Determine the (X, Y) coordinate at the center of the cell enclosing the given text.  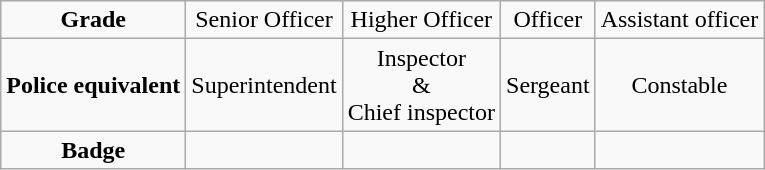
Superintendent (264, 85)
Assistant officer (680, 20)
Sergeant (548, 85)
Police equivalent (94, 85)
Officer (548, 20)
Inspector&Chief inspector (421, 85)
Senior Officer (264, 20)
Grade (94, 20)
Higher Officer (421, 20)
Badge (94, 150)
Constable (680, 85)
